Capture the cell that displays the provided text and extract its (X, Y) central coordinate. 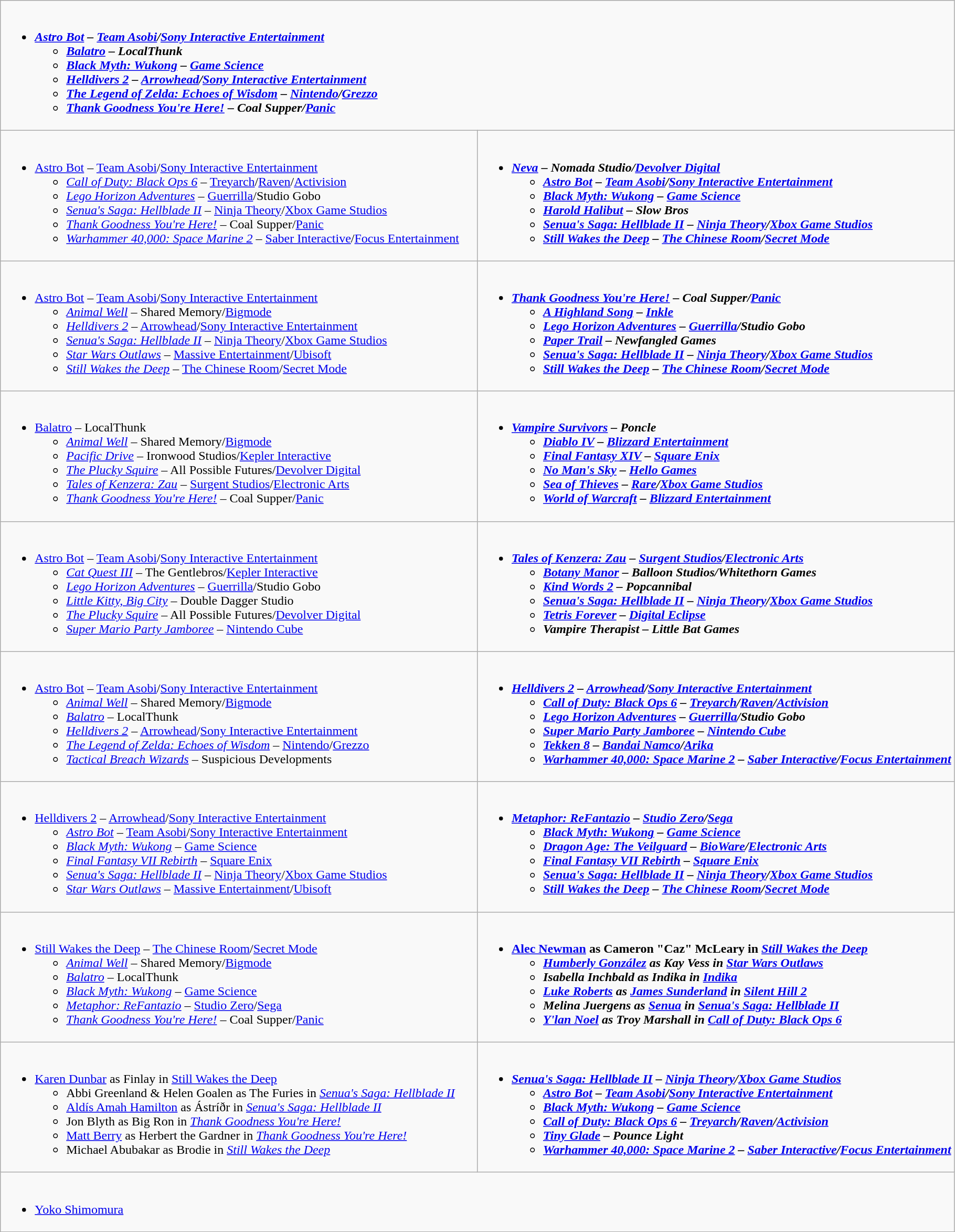
Yoko Shimomura (477, 1202)
